For the text-containing cell, return its midpoint in (X, Y) coordinate format. 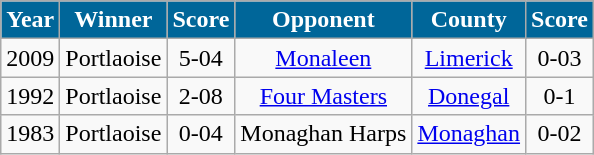
Monaleen (324, 58)
Monaghan Harps (324, 134)
1992 (30, 96)
0-03 (560, 58)
Four Masters (324, 96)
Opponent (324, 20)
Limerick (469, 58)
County (469, 20)
0-02 (560, 134)
0-1 (560, 96)
Donegal (469, 96)
Winner (114, 20)
Monaghan (469, 134)
2009 (30, 58)
0-04 (201, 134)
Year (30, 20)
1983 (30, 134)
5-04 (201, 58)
2-08 (201, 96)
